Determine the (X, Y) coordinate at the center of the cell enclosing the given text.  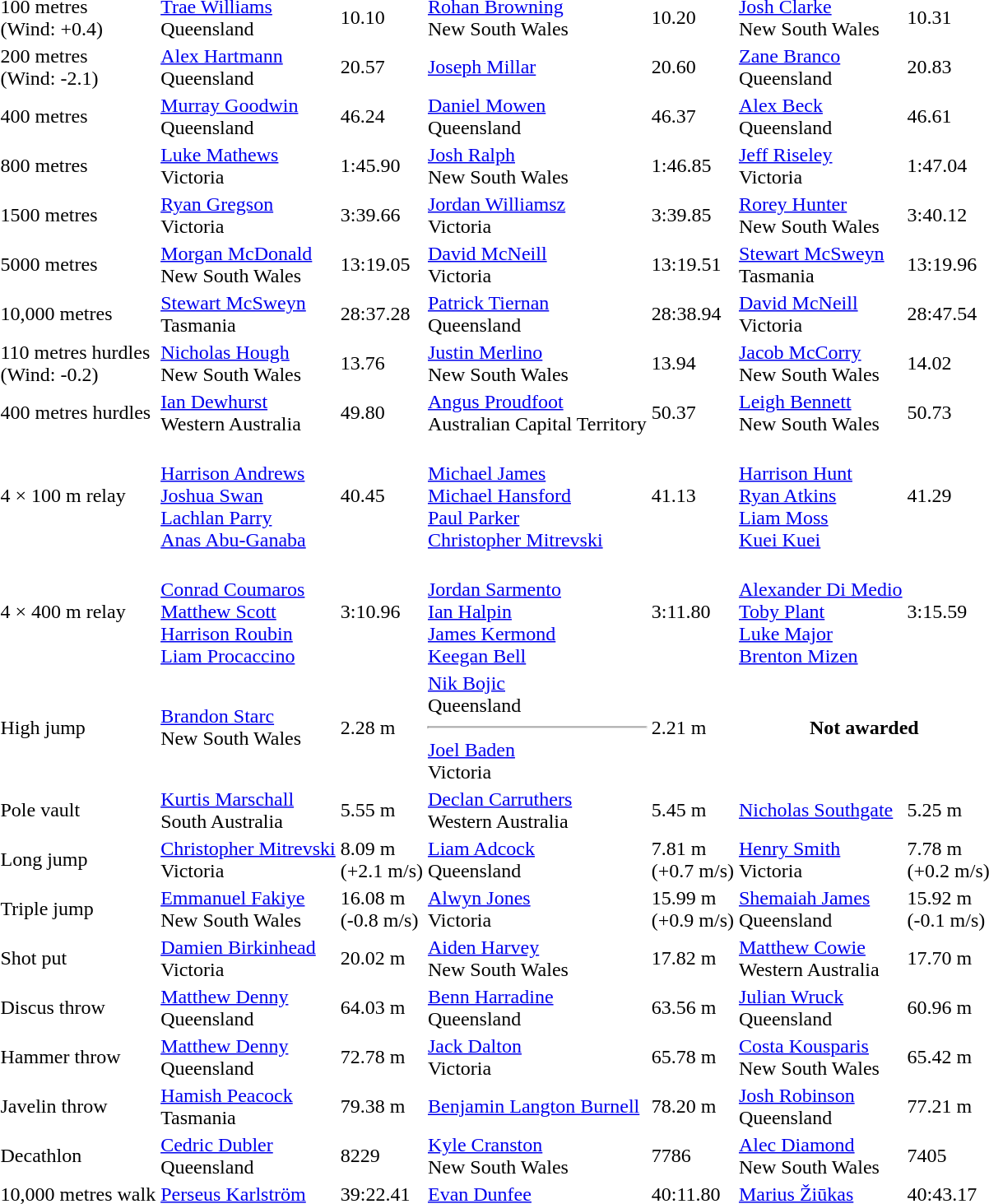
20.60 (693, 67)
3:39.66 (382, 216)
3:11.80 (693, 611)
Josh RobinsonQueensland (820, 1106)
41.13 (693, 495)
Ryan GregsonVictoria (248, 216)
Aiden HarveyNew South Wales (536, 958)
Alexander Di MedioToby PlantLuke MajorBrenton Mizen (820, 611)
Julian WruckQueensland (820, 1007)
49.80 (382, 413)
Alex HartmannQueensland (248, 67)
78.20 m (693, 1106)
50.37 (693, 413)
2.28 m (382, 728)
5.45 m (693, 810)
65.78 m (693, 1057)
Brandon StarcNew South Wales (248, 728)
3:39.85 (693, 216)
63.56 m (693, 1007)
16.08 m (-0.8 m/s) (382, 909)
Leigh BennettNew South Wales (820, 413)
79.38 m (382, 1106)
64.03 m (382, 1007)
Morgan McDonaldNew South Wales (248, 265)
Alex BeckQueensland (820, 117)
5.55 m (382, 810)
13.94 (693, 364)
7.81 m (+0.7 m/s) (693, 859)
Harrison HuntRyan AtkinsLiam MossKuei Kuei (820, 495)
17.82 m (693, 958)
Jeff RiseleyVictoria (820, 166)
Hamish PeacockTasmania (248, 1106)
Costa KousparisNew South Wales (820, 1057)
40.45 (382, 495)
15.99 m (+0.9 m/s) (693, 909)
1:45.90 (382, 166)
Henry SmithVictoria (820, 859)
72.78 m (382, 1057)
Kurtis MarschallSouth Australia (248, 810)
Ian DewhurstWestern Australia (248, 413)
Shemaiah JamesQueensland (820, 909)
Harrison AndrewsJoshua SwanLachlan ParryAnas Abu-Ganaba (248, 495)
Benn HarradineQueensland (536, 1007)
Joseph Millar (536, 67)
Nik BojicQueenslandJoel BadenVictoria (536, 728)
Kyle CranstonNew South Wales (536, 1155)
Luke MathewsVictoria (248, 166)
Jacob McCorryNew South Wales (820, 364)
20.02 m (382, 958)
Christopher MitrevskiVictoria (248, 859)
Nicholas HoughNew South Wales (248, 364)
Michael JamesMichael HansfordPaul ParkerChristopher Mitrevski (536, 495)
Justin MerlinoNew South Wales (536, 364)
Alwyn JonesVictoria (536, 909)
Jack DaltonVictoria (536, 1057)
Nicholas Southgate (820, 810)
Daniel MowenQueensland (536, 117)
Matthew CowieWestern Australia (820, 958)
Jordan SarmentoIan HalpinJames KermondKeegan Bell (536, 611)
Patrick TiernanQueensland (536, 314)
46.24 (382, 117)
Declan CarruthersWestern Australia (536, 810)
Jordan WilliamszVictoria (536, 216)
20.57 (382, 67)
13:19.51 (693, 265)
Benjamin Langton Burnell (536, 1106)
Zane BrancoQueensland (820, 67)
Rorey HunterNew South Wales (820, 216)
13.76 (382, 364)
2.21 m (693, 728)
8229 (382, 1155)
Murray GoodwinQueensland (248, 117)
1:46.85 (693, 166)
Liam AdcockQueensland (536, 859)
7786 (693, 1155)
28:37.28 (382, 314)
28:38.94 (693, 314)
Cedric DublerQueensland (248, 1155)
Conrad CoumarosMatthew ScottHarrison RoubinLiam Procaccino (248, 611)
46.37 (693, 117)
Emmanuel FakiyeNew South Wales (248, 909)
8.09 m (+2.1 m/s) (382, 859)
13:19.05 (382, 265)
Angus ProudfootAustralian Capital Territory (536, 413)
Josh RalphNew South Wales (536, 166)
Damien BirkinheadVictoria (248, 958)
3:10.96 (382, 611)
Alec DiamondNew South Wales (820, 1155)
